Identify which cell holds the provided text, then report its [x, y] central coordinate. 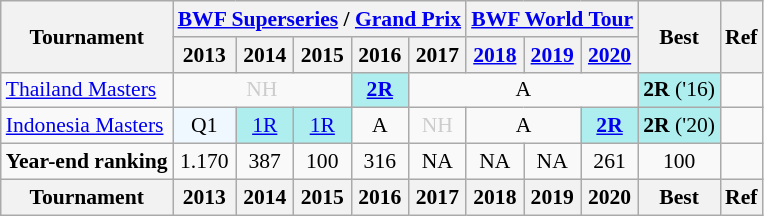
Thailand Masters [87, 90]
Indonesia Masters [87, 126]
2R ('16) [679, 90]
2R ('20) [679, 126]
387 [265, 162]
BWF World Tour [552, 19]
BWF Superseries / Grand Prix [320, 19]
261 [610, 162]
Q1 [204, 126]
Year-end ranking [87, 162]
1.170 [204, 162]
316 [380, 162]
